For the text-containing cell, return its midpoint in [x, y] coordinate format. 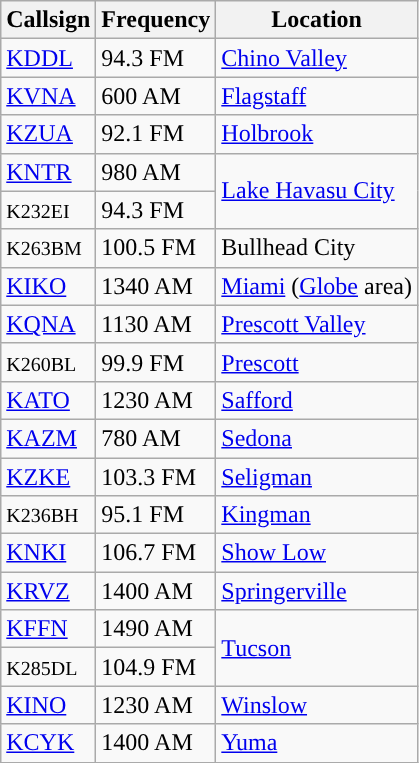
780 AM [156, 438]
K285DL [48, 667]
106.7 FM [156, 553]
Miami (Globe area) [317, 286]
KVNA [48, 96]
K263BM [48, 248]
Prescott [317, 362]
Chino Valley [317, 58]
Yuma [317, 743]
Show Low [317, 553]
103.3 FM [156, 477]
100.5 FM [156, 248]
Seligman [317, 477]
KINO [48, 705]
Springerville [317, 591]
Kingman [317, 515]
KNKI [48, 553]
K236BH [48, 515]
Location [317, 20]
K232EI [48, 210]
99.9 FM [156, 362]
Lake Havasu City [317, 191]
1130 AM [156, 324]
Flagstaff [317, 96]
104.9 FM [156, 667]
Winslow [317, 705]
Safford [317, 400]
KAZM [48, 438]
Tucson [317, 648]
KCYK [48, 743]
KZUA [48, 134]
92.1 FM [156, 134]
Bullhead City [317, 248]
KNTR [48, 172]
Prescott Valley [317, 324]
Frequency [156, 20]
980 AM [156, 172]
KDDL [48, 58]
1340 AM [156, 286]
KIKO [48, 286]
KRVZ [48, 591]
KFFN [48, 629]
Sedona [317, 438]
600 AM [156, 96]
KZKE [48, 477]
95.1 FM [156, 515]
Callsign [48, 20]
KATO [48, 400]
1490 AM [156, 629]
KQNA [48, 324]
Holbrook [317, 134]
K260BL [48, 362]
